Output the (x, y) coordinate of the center of the cell containing the given text.  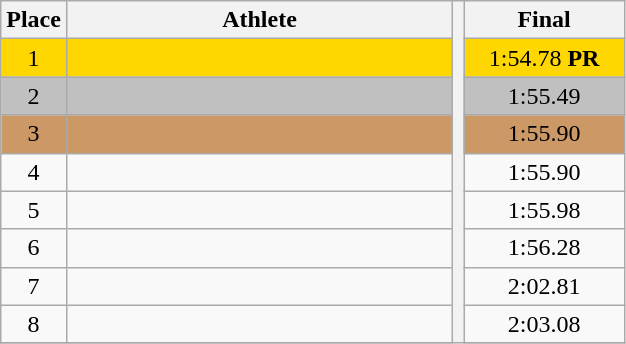
1:55.49 (544, 96)
2:02.81 (544, 286)
2 (34, 96)
Athlete (259, 20)
1:54.78 PR (544, 58)
1:55.98 (544, 210)
3 (34, 134)
8 (34, 324)
4 (34, 172)
Place (34, 20)
6 (34, 248)
5 (34, 210)
1 (34, 58)
7 (34, 286)
2:03.08 (544, 324)
1:56.28 (544, 248)
Final (544, 20)
